Determine the [x, y] coordinate at the center of the cell enclosing the given text.  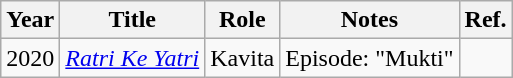
Kavita [242, 58]
Notes [370, 20]
2020 [30, 58]
Title [132, 20]
Episode: "Mukti" [370, 58]
Ratri Ke Yatri [132, 58]
Role [242, 20]
Year [30, 20]
Ref. [486, 20]
